From the cell containing the given text, extract its center point as (x, y) coordinate. 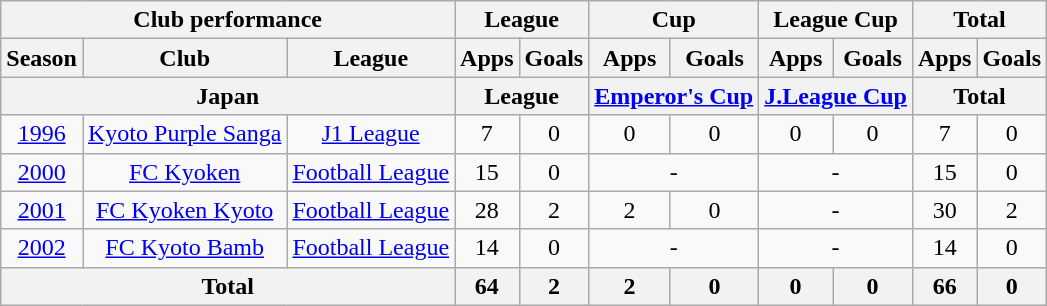
30 (944, 210)
66 (944, 286)
2001 (42, 210)
28 (487, 210)
Kyoto Purple Sanga (184, 134)
J.League Cup (836, 96)
64 (487, 286)
2002 (42, 248)
Emperor's Cup (674, 96)
FC Kyoken (184, 172)
Club performance (228, 20)
Japan (228, 96)
Cup (674, 20)
Club (184, 58)
FC Kyoto Bamb (184, 248)
1996 (42, 134)
Season (42, 58)
FC Kyoken Kyoto (184, 210)
J1 League (371, 134)
2000 (42, 172)
League Cup (836, 20)
